Scan for the cell matching the given text and deliver its [x, y] coordinate at center. 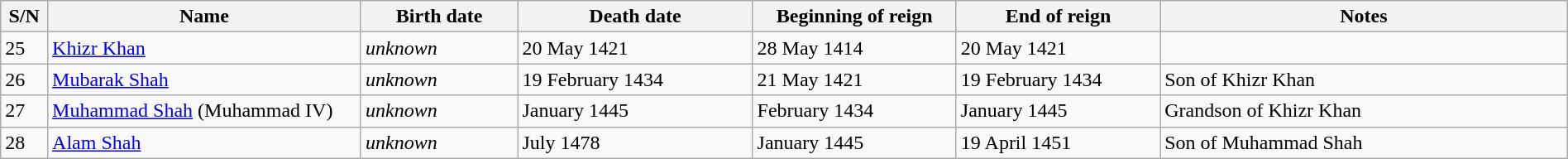
27 [25, 111]
Grandson of Khizr Khan [1365, 111]
Beginning of reign [854, 17]
21 May 1421 [854, 79]
Birth date [438, 17]
28 May 1414 [854, 48]
End of reign [1058, 17]
19 April 1451 [1058, 142]
Death date [635, 17]
Name [205, 17]
Khizr Khan [205, 48]
February 1434 [854, 111]
July 1478 [635, 142]
Mubarak Shah [205, 79]
Son of Khizr Khan [1365, 79]
25 [25, 48]
26 [25, 79]
S/N [25, 17]
Son of Muhammad Shah [1365, 142]
28 [25, 142]
Notes [1365, 17]
Alam Shah [205, 142]
Muhammad Shah (Muhammad IV) [205, 111]
